Return the (X, Y) coordinate for the center point of the cell that contains the specified text.  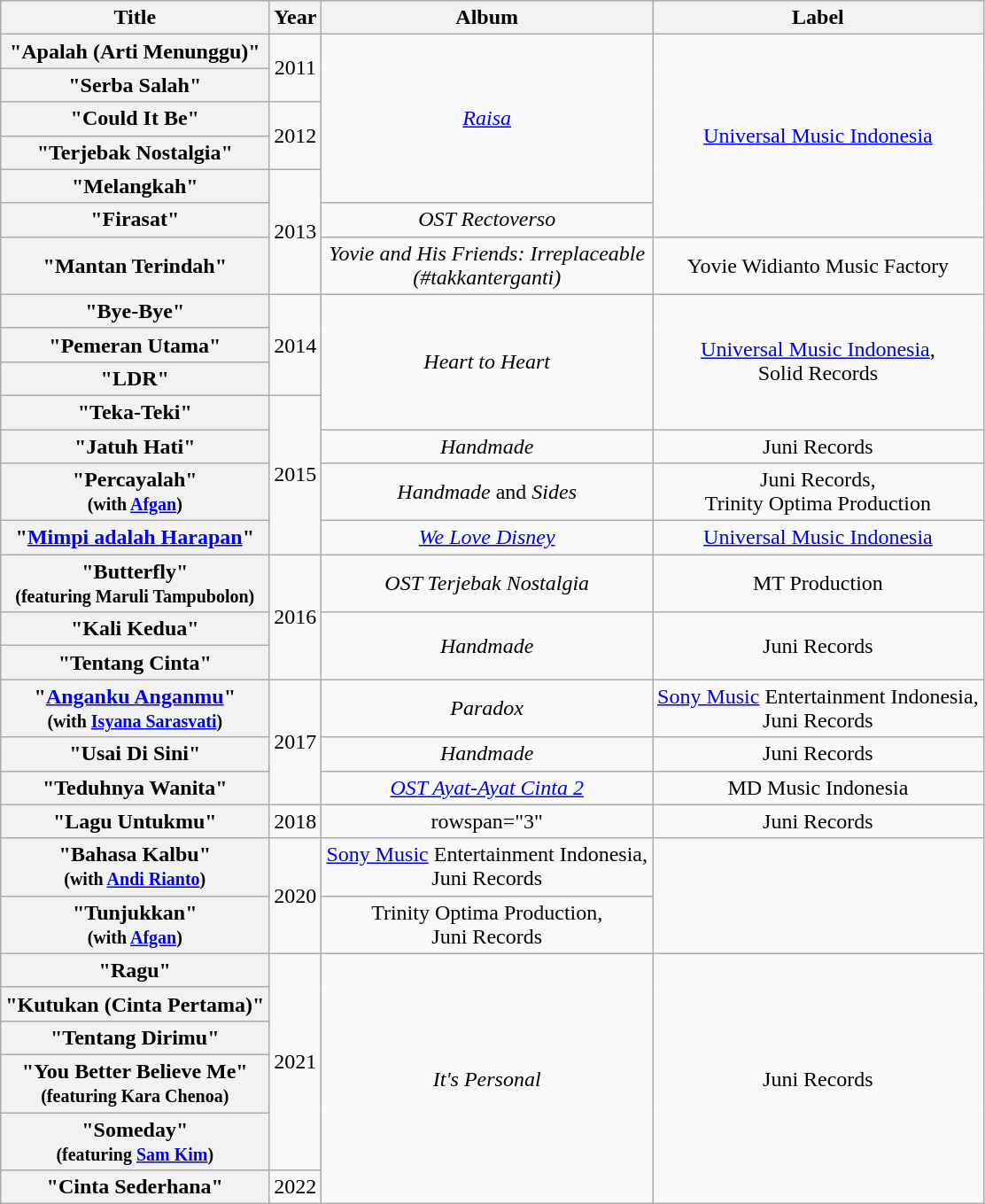
"Tunjukkan" (with Afgan) (135, 925)
"Kutukan (Cinta Pertama)" (135, 1004)
"Bahasa Kalbu" (with Andi Rianto) (135, 866)
Yovie Widianto Music Factory (818, 266)
Raisa (487, 119)
"Usai Di Sini" (135, 754)
"Anganku Anganmu" (with Isyana Sarasvati) (135, 709)
Paradox (487, 709)
2013 (296, 232)
"Firasat" (135, 220)
Title (135, 18)
Universal Music Indonesia, Solid Records (818, 361)
"Teka-Teki" (135, 412)
2017 (296, 742)
"Tentang Dirimu" (135, 1037)
"Percayalah" (with Afgan) (135, 493)
"Melangkah" (135, 186)
"Kali Kedua" (135, 629)
2018 (296, 821)
"Lagu Untukmu" (135, 821)
"Tentang Cinta" (135, 663)
"Ragu" (135, 970)
2015 (296, 475)
"Cinta Sederhana" (135, 1187)
"Jatuh Hati" (135, 446)
"Serba Salah" (135, 85)
Album (487, 18)
"Could It Be" (135, 119)
2022 (296, 1187)
Label (818, 18)
It's Personal (487, 1078)
"Bye-Bye" (135, 311)
2011 (296, 68)
OST Terjebak Nostalgia (487, 583)
Handmade and Sides (487, 493)
rowspan="3" (487, 821)
"Terjebak Nostalgia" (135, 152)
MT Production (818, 583)
"Mantan Terindah" (135, 266)
"Someday" (featuring Sam Kim) (135, 1141)
Year (296, 18)
MD Music Indonesia (818, 788)
OST Ayat-Ayat Cinta 2 (487, 788)
2014 (296, 345)
OST Rectoverso (487, 220)
2016 (296, 617)
Trinity Optima Production, Juni Records (487, 925)
"Pemeran Utama" (135, 345)
We Love Disney (487, 538)
Juni Records, Trinity Optima Production (818, 493)
"LDR" (135, 378)
2012 (296, 136)
"Teduhnya Wanita" (135, 788)
"Mimpi adalah Harapan" (135, 538)
"Butterfly" (featuring Maruli Tampubolon) (135, 583)
"Apalah (Arti Menunggu)" (135, 51)
Heart to Heart (487, 361)
Yovie and His Friends: Irreplaceable (#takkanterganti) (487, 266)
"You Better Believe Me" (featuring Kara Chenoa) (135, 1083)
2020 (296, 896)
2021 (296, 1061)
